For the text-containing cell, return its midpoint in [x, y] coordinate format. 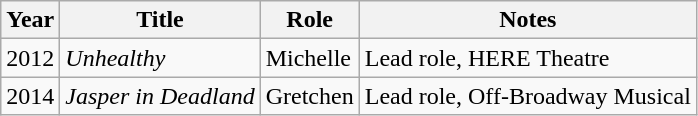
Unhealthy [160, 58]
Notes [528, 20]
Lead role, HERE Theatre [528, 58]
2012 [30, 58]
Year [30, 20]
Gretchen [310, 96]
Role [310, 20]
2014 [30, 96]
Michelle [310, 58]
Lead role, Off-Broadway Musical [528, 96]
Title [160, 20]
Jasper in Deadland [160, 96]
